Detect which cell encompasses the target text, then output its (x, y) center coordinate. 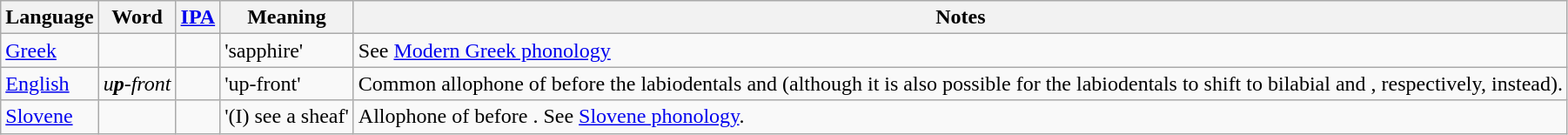
Greek (50, 51)
Slovene (50, 117)
'up-front' (287, 84)
'(I) see a sheaf' (287, 117)
English (50, 84)
up-front (137, 84)
Word (137, 17)
Allophone of before . See Slovene phonology. (961, 117)
Language (50, 17)
IPA (198, 17)
Common allophone of before the labiodentals and (although it is also possible for the labiodentals to shift to bilabial and , respectively, instead). (961, 84)
See Modern Greek phonology (961, 51)
Meaning (287, 17)
'sapphire' (287, 51)
Notes (961, 17)
